For the text-containing cell, return its midpoint in (X, Y) coordinate format. 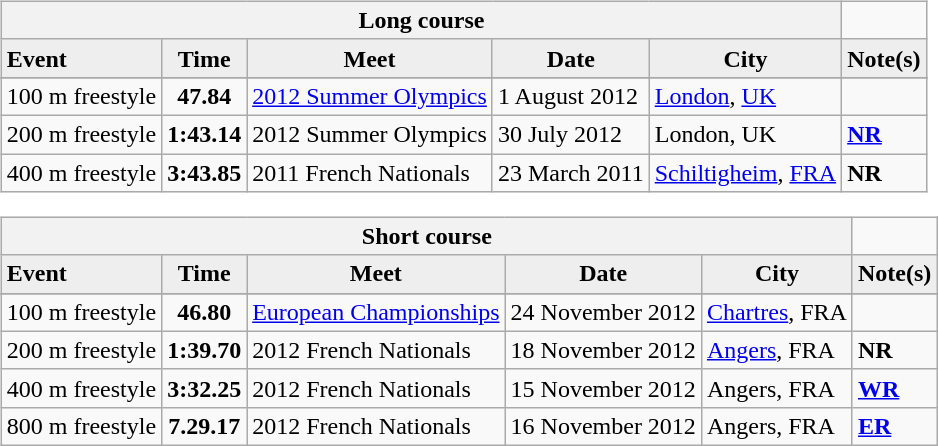
1:43.14 (204, 134)
18 November 2012 (603, 350)
Long course (421, 20)
2011 French Nationals (370, 173)
Short course (426, 236)
3:32.25 (204, 388)
European Championships (376, 312)
800 m freestyle (81, 426)
Schiltigheim, FRA (745, 173)
WR (894, 388)
24 November 2012 (603, 312)
ER (894, 426)
30 July 2012 (570, 134)
3:43.85 (204, 173)
7.29.17 (204, 426)
1 August 2012 (570, 96)
47.84 (204, 96)
1:39.70 (204, 350)
46.80 (204, 312)
23 March 2011 (570, 173)
Chartres, FRA (776, 312)
15 November 2012 (603, 388)
16 November 2012 (603, 426)
